Output the [X, Y] coordinate of the center of the cell containing the given text.  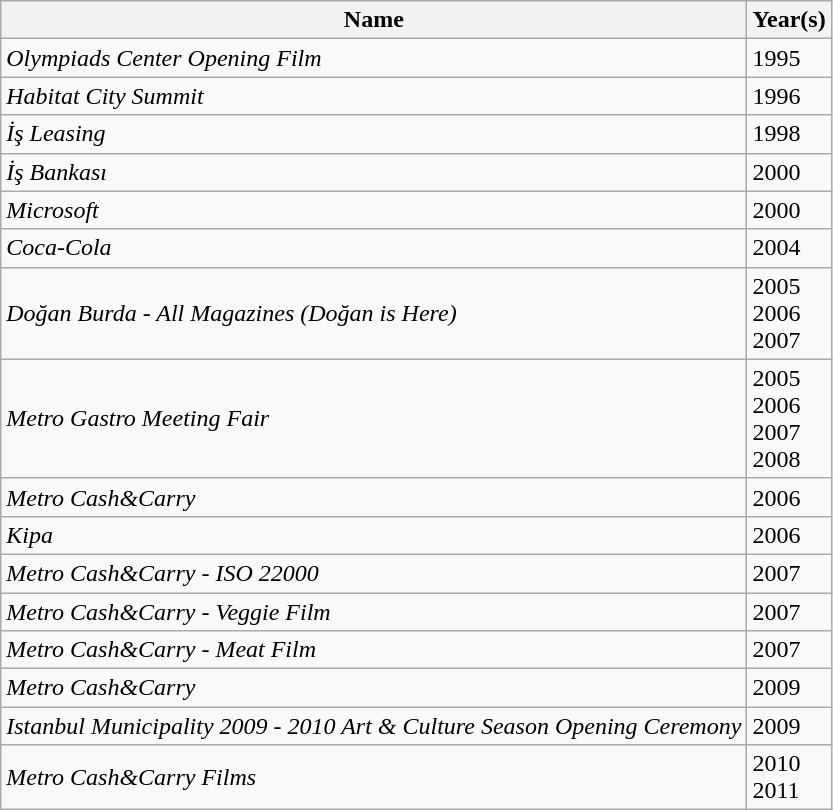
Kipa [374, 535]
Doğan Burda - All Magazines (Doğan is Here) [374, 313]
Metro Cash&Carry - Meat Film [374, 650]
2005200620072008 [789, 418]
Metro Cash&Carry - Veggie Film [374, 611]
Coca-Cola [374, 248]
200520062007 [789, 313]
1995 [789, 58]
Metro Gastro Meeting Fair [374, 418]
2004 [789, 248]
İş Leasing [374, 134]
1998 [789, 134]
Olympiads Center Opening Film [374, 58]
1996 [789, 96]
Year(s) [789, 20]
20102011 [789, 778]
Microsoft [374, 210]
Habitat City Summit [374, 96]
İş Bankası [374, 172]
Name [374, 20]
Metro Cash&Carry Films [374, 778]
Metro Cash&Carry - ISO 22000 [374, 573]
Istanbul Municipality 2009 - 2010 Art & Culture Season Opening Ceremony [374, 726]
